Find where the given text appears and provide that cell's center as (X, Y) coordinate. 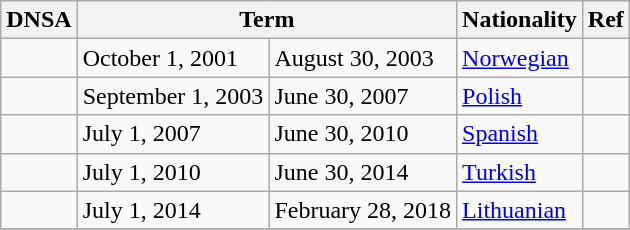
Polish (520, 96)
Term (266, 20)
Turkish (520, 172)
June 30, 2010 (363, 134)
Lithuanian (520, 210)
June 30, 2014 (363, 172)
July 1, 2014 (173, 210)
October 1, 2001 (173, 58)
Ref (606, 20)
Spanish (520, 134)
July 1, 2010 (173, 172)
DNSA (39, 20)
Nationality (520, 20)
February 28, 2018 (363, 210)
September 1, 2003 (173, 96)
Norwegian (520, 58)
July 1, 2007 (173, 134)
June 30, 2007 (363, 96)
August 30, 2003 (363, 58)
